Output the [x, y] coordinate of the center of the cell containing the given text.  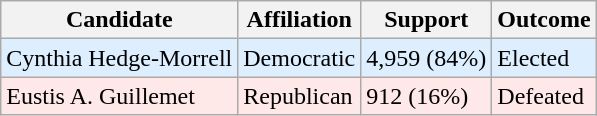
Democratic [300, 58]
Elected [544, 58]
Republican [300, 96]
Support [426, 20]
Affiliation [300, 20]
Defeated [544, 96]
Candidate [120, 20]
4,959 (84%) [426, 58]
Eustis A. Guillemet [120, 96]
Cynthia Hedge-Morrell [120, 58]
Outcome [544, 20]
912 (16%) [426, 96]
